Extract the [X, Y] coordinate from the center of the cell holding the provided text.  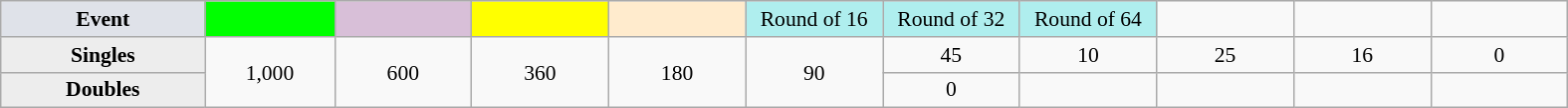
10 [1088, 55]
1,000 [270, 72]
Round of 16 [814, 19]
180 [677, 72]
Singles [104, 55]
Round of 32 [951, 19]
Doubles [104, 90]
Event [104, 19]
600 [403, 72]
45 [951, 55]
Round of 64 [1088, 19]
360 [541, 72]
90 [814, 72]
16 [1362, 55]
25 [1226, 55]
